Find where the given text appears and provide that cell's center as [x, y] coordinate. 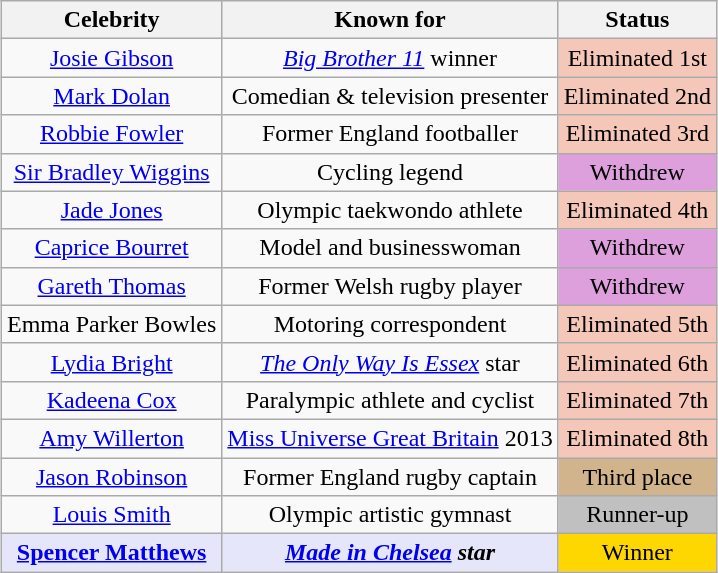
Runner-up [637, 515]
Emma Parker Bowles [111, 324]
Motoring correspondent [390, 324]
Eliminated 4th [637, 210]
Amy Willerton [111, 438]
Eliminated 2nd [637, 96]
Olympic artistic gymnast [390, 515]
Third place [637, 477]
Eliminated 1st [637, 58]
Jade Jones [111, 210]
Eliminated 6th [637, 362]
Gareth Thomas [111, 286]
Former Welsh rugby player [390, 286]
Known for [390, 20]
Big Brother 11 winner [390, 58]
Louis Smith [111, 515]
Mark Dolan [111, 96]
Paralympic athlete and cyclist [390, 400]
Olympic taekwondo athlete [390, 210]
Robbie Fowler [111, 134]
Winner [637, 553]
The Only Way Is Essex star [390, 362]
Cycling legend [390, 172]
Jason Robinson [111, 477]
Sir Bradley Wiggins [111, 172]
Status [637, 20]
Comedian & television presenter [390, 96]
Made in Chelsea star [390, 553]
Lydia Bright [111, 362]
Eliminated 3rd [637, 134]
Kadeena Cox [111, 400]
Eliminated 7th [637, 400]
Eliminated 8th [637, 438]
Miss Universe Great Britain 2013 [390, 438]
Spencer Matthews [111, 553]
Eliminated 5th [637, 324]
Former England rugby captain [390, 477]
Model and businesswoman [390, 248]
Josie Gibson [111, 58]
Former England footballer [390, 134]
Caprice Bourret [111, 248]
Celebrity [111, 20]
